Pinpoint the cell where the given text exists, returning its [X, Y] midpoint coordinate. 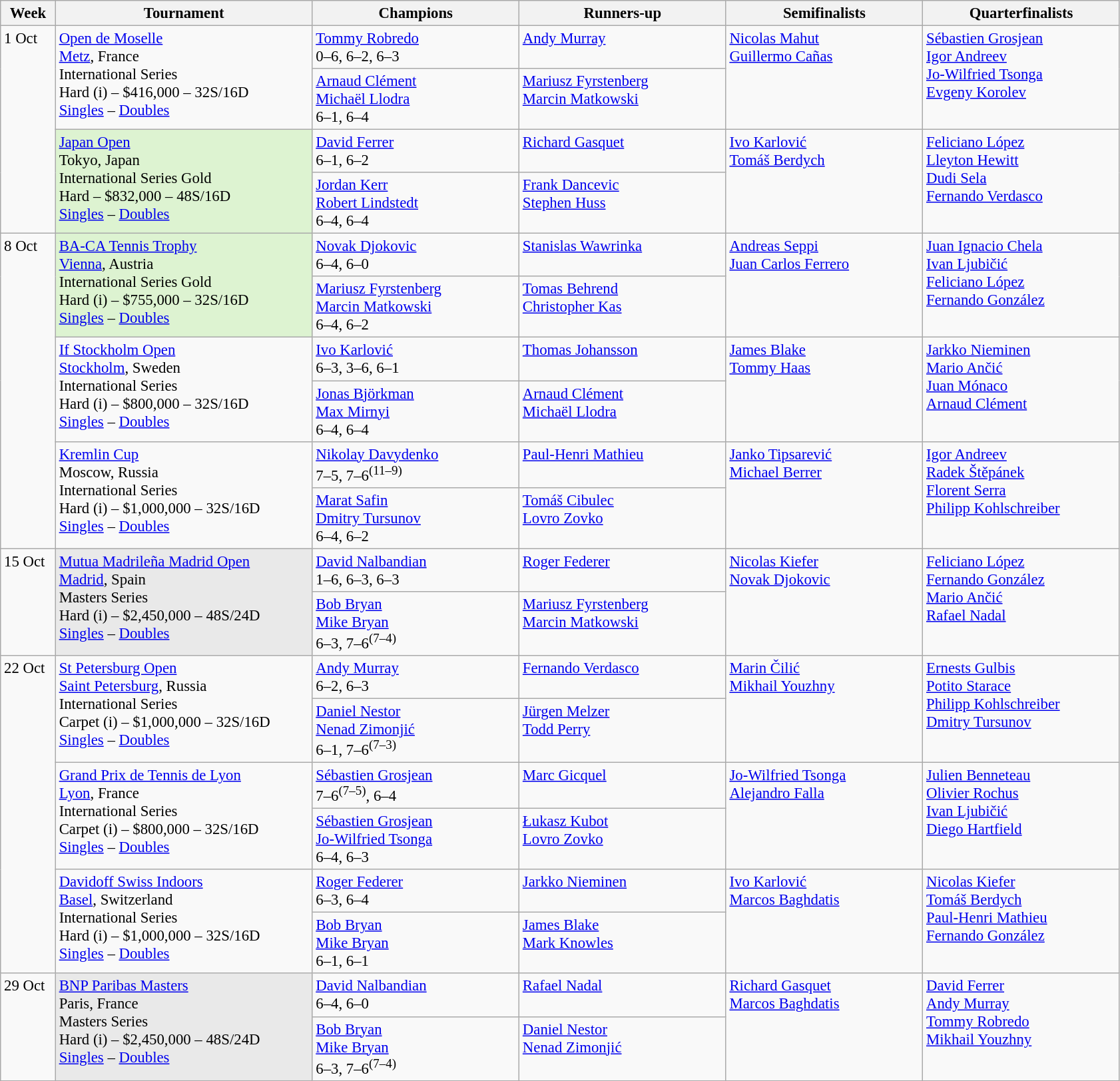
Nikolay Davydenko7–5, 7–6(11–9) [416, 465]
Ivo Karlović Marcos Baghdatis [824, 921]
Richard Gasquet Marcos Baghdatis [824, 1028]
James Blake Mark Knowles [623, 943]
Week [28, 13]
Richard Gasquet [623, 152]
29 Oct [28, 1028]
Thomas Johansson [623, 359]
Tommy Robredo0–6, 6–2, 6–3 [416, 48]
Marat Safin Dmitry Tursunov6–4, 6–2 [416, 518]
Igor Andreev Radek Štěpánek Florent Serra Philipp Kohlschreiber [1021, 495]
James Blake Tommy Haas [824, 389]
8 Oct [28, 391]
Sébastien Grosjean7–6(7–5), 6–4 [416, 785]
Paul-Henri Mathieu [623, 465]
Quarterfinalists [1021, 13]
Andy Murray [623, 48]
Feliciano López Fernando González Mario Ančić Rafael Nadal [1021, 602]
Daniel Nestor Nenad Zimonjić [623, 1048]
David Nalbandian6–4, 6–0 [416, 996]
Andy Murray6–2, 6–3 [416, 678]
Marin Čilić Mikhail Youzhny [824, 710]
Juan Ignacio Chela Ivan Ljubičić Feliciano López Fernando González [1021, 286]
Kremlin Cup Moscow, RussiaInternational SeriesHard (i) – $1,000,000 – 32S/16DSingles – Doubles [184, 495]
Fernando Verdasco [623, 678]
Jarkko Nieminen Mario Ančić Juan Mónaco Arnaud Clément [1021, 389]
Tournament [184, 13]
BA-CA Tennis Trophy Vienna, AustriaInternational Series GoldHard (i) – $755,000 – 32S/16DSingles – Doubles [184, 286]
Mariusz Fyrstenberg Marcin Matkowski6–4, 6–2 [416, 308]
Jarkko Nieminen [623, 891]
If Stockholm Open Stockholm, SwedenInternational SeriesHard (i) – $800,000 – 32S/16DSingles – Doubles [184, 389]
Roger Federer [623, 570]
Jordan Kerr Robert Lindstedt 6–4, 6–4 [416, 203]
Sébastien Grosjean Jo-Wilfried Tsonga 6–4, 6–3 [416, 839]
BNP Paribas Masters Paris, FranceMasters SeriesHard (i) – $2,450,000 – 48S/24DSingles – Doubles [184, 1028]
Julien Benneteau Olivier Rochus Ivan Ljubičić Diego Hartfield [1021, 816]
Stanislas Wawrinka [623, 256]
Semifinalists [824, 13]
1 Oct [28, 130]
St Petersburg Open Saint Petersburg, RussiaInternational SeriesCarpet (i) – $1,000,000 – 32S/16DSingles – Doubles [184, 710]
Arnaud Clément Michaël Llodra6–1, 6–4 [416, 99]
David Ferrer Andy Murray Tommy Robredo Mikhail Youzhny [1021, 1028]
Feliciano López Lleyton Hewitt Dudi Sela Fernando Verdasco [1021, 182]
Nicolas Kiefer Tomáš Berdych Paul-Henri Mathieu Fernando González [1021, 921]
David Nalbandian 1–6, 6–3, 6–3 [416, 570]
Champions [416, 13]
Ernests Gulbis Potito Starace Philipp Kohlschreiber Dmitry Tursunov [1021, 710]
Ivo Karlović6–3, 3–6, 6–1 [416, 359]
Arnaud Clément Michaël Llodra [623, 411]
Sébastien Grosjean Igor Andreev Jo-Wilfried Tsonga Evgeny Korolev [1021, 78]
Novak Djokovic6–4, 6–0 [416, 256]
Japan Open Tokyo, JapanInternational Series GoldHard – $832,000 – 48S/16DSingles – Doubles [184, 182]
Open de Moselle Metz, FranceInternational SeriesHard (i) – $416,000 – 32S/16DSingles – Doubles [184, 78]
15 Oct [28, 602]
Jo-Wilfried Tsonga Alejandro Falla [824, 816]
Jürgen Melzer Todd Perry [623, 730]
22 Oct [28, 815]
Davidoff Swiss Indoors Basel, SwitzerlandInternational SeriesHard (i) – $1,000,000 – 32S/16DSingles – Doubles [184, 921]
Daniel Nestor Nenad Zimonjić6–1, 7–6(7–3) [416, 730]
Tomas Behrend Christopher Kas [623, 308]
Runners-up [623, 13]
Ivo Karlović Tomáš Berdych [824, 182]
David Ferrer 6–1, 6–2 [416, 152]
Andreas Seppi Juan Carlos Ferrero [824, 286]
Mutua Madrileña Madrid Open Madrid, SpainMasters SeriesHard (i) – $2,450,000 – 48S/24DSingles – Doubles [184, 602]
Marc Gicquel [623, 785]
Nicolas Kiefer Novak Djokovic [824, 602]
Roger Federer6–3, 6–4 [416, 891]
Łukasz Kubot Lovro Zovko [623, 839]
Jonas Björkman Max Mirnyi6–4, 6–4 [416, 411]
Janko Tipsarević Michael Berrer [824, 495]
Tomáš Cibulec Lovro Zovko [623, 518]
Bob Bryan Mike Bryan6–1, 6–1 [416, 943]
Nicolas Mahut Guillermo Cañas [824, 78]
Grand Prix de Tennis de Lyon Lyon, FranceInternational SeriesCarpet (i) – $800,000 – 32S/16DSingles – Doubles [184, 816]
Frank Dancevic Stephen Huss [623, 203]
Rafael Nadal [623, 996]
